For the text-containing cell, return its midpoint in [x, y] coordinate format. 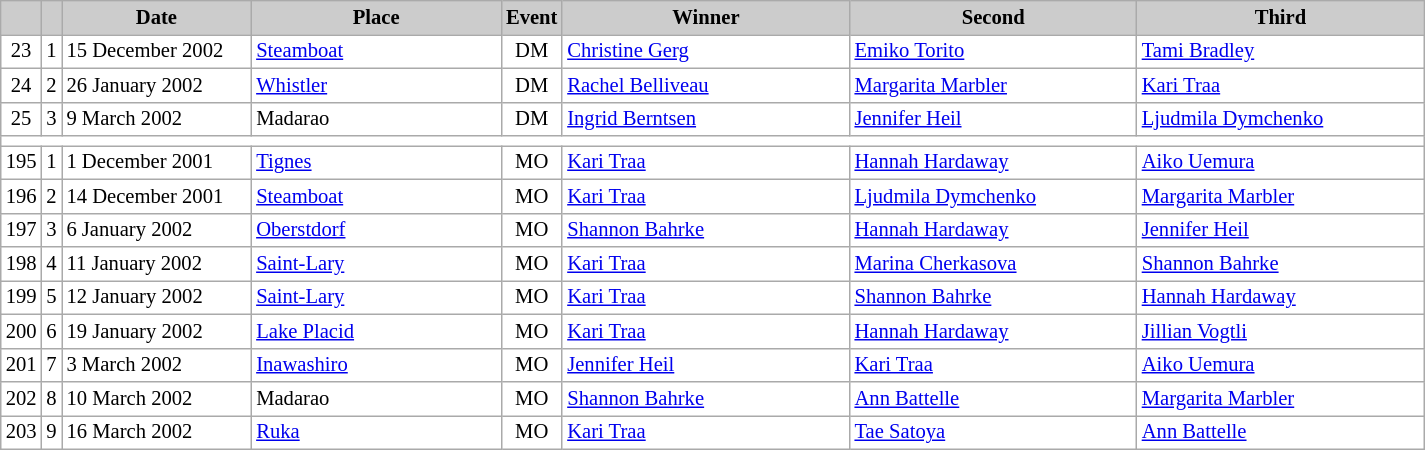
Winner [706, 17]
Tami Bradley [1280, 51]
Tignes [376, 162]
Marina Cherkasova [994, 263]
203 [22, 432]
24 [22, 85]
10 March 2002 [157, 399]
16 March 2002 [157, 432]
6 January 2002 [157, 230]
11 January 2002 [157, 263]
Tae Satoya [994, 432]
3 March 2002 [157, 365]
5 [51, 297]
Third [1280, 17]
Ruka [376, 432]
196 [22, 196]
202 [22, 399]
4 [51, 263]
199 [22, 297]
6 [51, 331]
26 January 2002 [157, 85]
197 [22, 230]
12 January 2002 [157, 297]
Inawashiro [376, 365]
Whistler [376, 85]
1 December 2001 [157, 162]
7 [51, 365]
Lake Placid [376, 331]
Place [376, 17]
Event [532, 17]
15 December 2002 [157, 51]
8 [51, 399]
Oberstdorf [376, 230]
Christine Gerg [706, 51]
23 [22, 51]
Jillian Vogtli [1280, 331]
9 March 2002 [157, 119]
14 December 2001 [157, 196]
25 [22, 119]
19 January 2002 [157, 331]
Emiko Torito [994, 51]
201 [22, 365]
198 [22, 263]
Date [157, 17]
Second [994, 17]
Ingrid Berntsen [706, 119]
9 [51, 432]
Rachel Belliveau [706, 85]
200 [22, 331]
195 [22, 162]
